Provide the (x, y) coordinate of the cell's center where the given text is located.  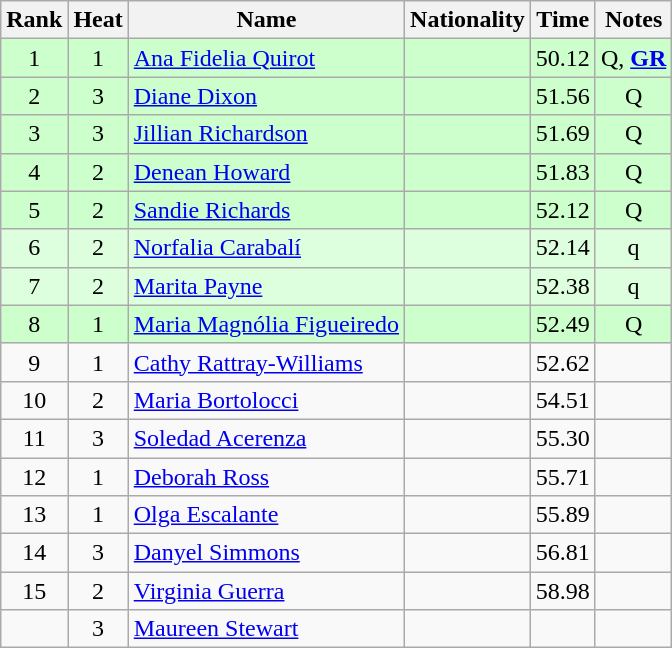
Deborah Ross (266, 477)
54.51 (562, 400)
12 (34, 477)
Olga Escalante (266, 515)
Name (266, 20)
56.81 (562, 553)
52.14 (562, 248)
10 (34, 400)
52.49 (562, 324)
4 (34, 172)
11 (34, 438)
6 (34, 248)
Jillian Richardson (266, 134)
7 (34, 286)
Danyel Simmons (266, 553)
Soledad Acerenza (266, 438)
8 (34, 324)
13 (34, 515)
51.56 (562, 96)
5 (34, 210)
58.98 (562, 591)
14 (34, 553)
Maria Bortolocci (266, 400)
Maureen Stewart (266, 629)
Rank (34, 20)
55.30 (562, 438)
51.83 (562, 172)
Norfalia Carabalí (266, 248)
Time (562, 20)
52.62 (562, 362)
Q, GR (633, 58)
9 (34, 362)
Sandie Richards (266, 210)
Heat (98, 20)
52.12 (562, 210)
52.38 (562, 286)
Ana Fidelia Quirot (266, 58)
Diane Dixon (266, 96)
Cathy Rattray-Williams (266, 362)
51.69 (562, 134)
Nationality (468, 20)
Denean Howard (266, 172)
50.12 (562, 58)
55.89 (562, 515)
Virginia Guerra (266, 591)
Maria Magnólia Figueiredo (266, 324)
Notes (633, 20)
15 (34, 591)
55.71 (562, 477)
Marita Payne (266, 286)
